Provide the [X, Y] coordinate of the cell's center where the given text is located.  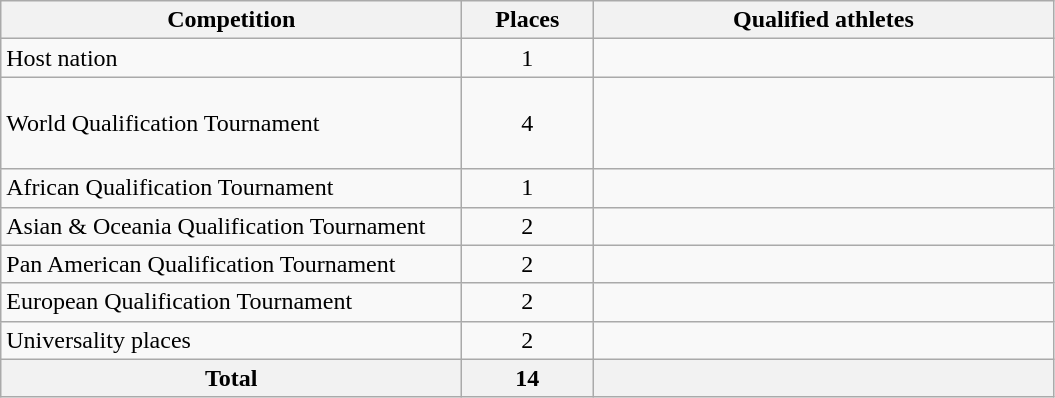
14 [528, 378]
Qualified athletes [824, 20]
Total [232, 378]
World Qualification Tournament [232, 123]
Pan American Qualification Tournament [232, 264]
Competition [232, 20]
Universality places [232, 340]
4 [528, 123]
Places [528, 20]
European Qualification Tournament [232, 302]
Host nation [232, 58]
Asian & Oceania Qualification Tournament [232, 226]
African Qualification Tournament [232, 188]
